Return the (X, Y) coordinate for the center point of the cell that contains the specified text.  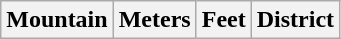
Feet (224, 20)
Mountain (57, 20)
Meters (154, 20)
District (295, 20)
